Scan for the cell matching the given text and deliver its [X, Y] coordinate at center. 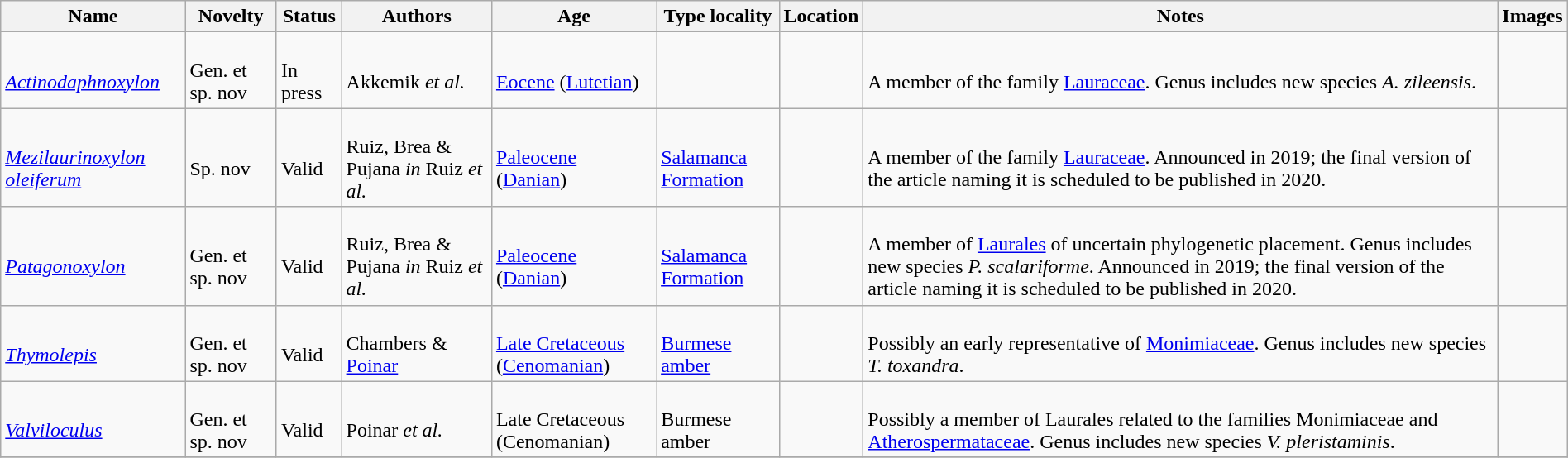
Thymolepis [93, 343]
A member of the family Lauraceae. Announced in 2019; the final version of the article naming it is scheduled to be published in 2020. [1181, 157]
Patagonoxylon [93, 256]
Images [1532, 17]
Name [93, 17]
Possibly an early representative of Monimiaceae. Genus includes new species T. toxandra. [1181, 343]
Type locality [718, 17]
Actinodaphnoxylon [93, 70]
Akkemik et al. [417, 70]
Possibly a member of Laurales related to the families Monimiaceae and Atherospermataceae. Genus includes new species V. pleristaminis. [1181, 419]
In press [309, 70]
Chambers & Poinar [417, 343]
Poinar et al. [417, 419]
Mezilaurinoxylon oleiferum [93, 157]
Age [574, 17]
A member of the family Lauraceae. Genus includes new species A. zileensis. [1181, 70]
Valviloculus [93, 419]
Sp. nov [232, 157]
Authors [417, 17]
Location [821, 17]
Novelty [232, 17]
Notes [1181, 17]
Eocene (Lutetian) [574, 70]
Status [309, 17]
